Identify which cell holds the provided text, then report its [x, y] central coordinate. 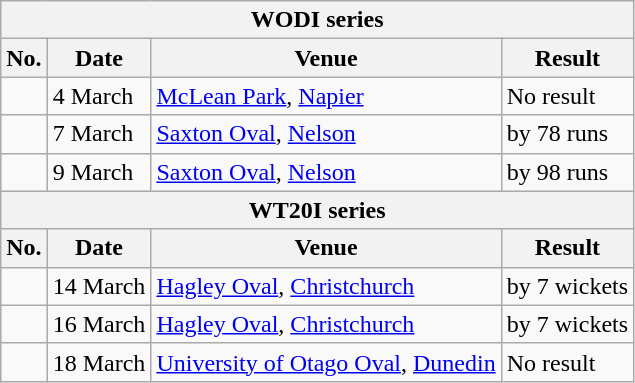
16 March [99, 324]
7 March [99, 134]
4 March [99, 96]
18 March [99, 362]
by 78 runs [567, 134]
University of Otago Oval, Dunedin [326, 362]
9 March [99, 172]
McLean Park, Napier [326, 96]
WT20I series [318, 210]
WODI series [318, 20]
14 March [99, 286]
by 98 runs [567, 172]
